From the cell containing the given text, extract its center point as [x, y] coordinate. 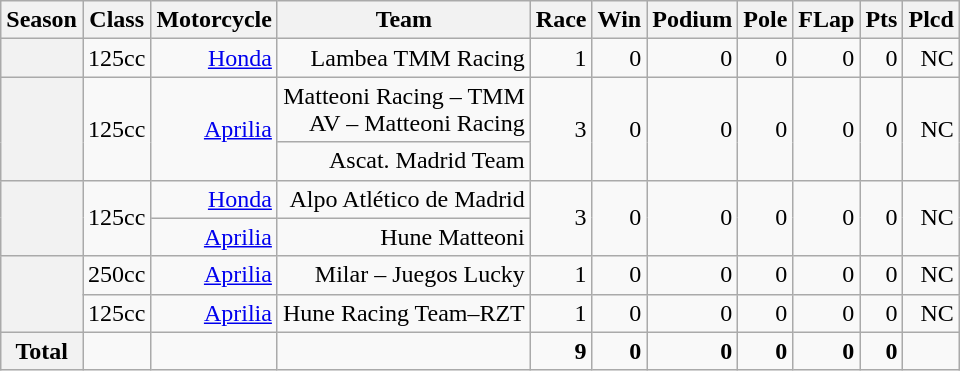
FLap [826, 20]
Class [116, 20]
Plcd [931, 20]
Pts [882, 20]
Hune Racing Team–RZT [404, 313]
Lambea TMM Racing [404, 58]
Season [42, 20]
Ascat. Madrid Team [404, 161]
Pole [766, 20]
Race [561, 20]
Podium [692, 20]
Hune Matteoni [404, 237]
Total [42, 351]
Motorcycle [214, 20]
Win [620, 20]
Alpo Atlético de Madrid [404, 199]
9 [561, 351]
Milar – Juegos Lucky [404, 275]
Team [404, 20]
250cc [116, 275]
Matteoni Racing – TMMAV – Matteoni Racing [404, 110]
